Extract the (x, y) coordinate from the center of the cell holding the provided text.  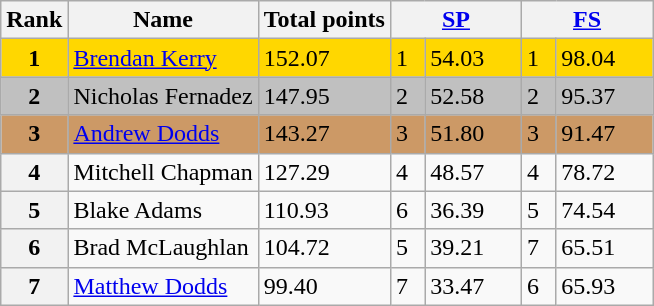
Name (163, 20)
48.57 (474, 172)
Brendan Kerry (163, 58)
99.40 (324, 286)
52.58 (474, 96)
78.72 (604, 172)
36.39 (474, 210)
Blake Adams (163, 210)
FS (588, 20)
Brad McLaughlan (163, 248)
127.29 (324, 172)
104.72 (324, 248)
Mitchell Chapman (163, 172)
Total points (324, 20)
33.47 (474, 286)
74.54 (604, 210)
95.37 (604, 96)
98.04 (604, 58)
54.03 (474, 58)
147.95 (324, 96)
51.80 (474, 134)
Andrew Dodds (163, 134)
152.07 (324, 58)
65.93 (604, 286)
110.93 (324, 210)
39.21 (474, 248)
Nicholas Fernadez (163, 96)
91.47 (604, 134)
143.27 (324, 134)
SP (456, 20)
65.51 (604, 248)
Matthew Dodds (163, 286)
Rank (34, 20)
